Determine the [x, y] coordinate at the center of the cell enclosing the given text.  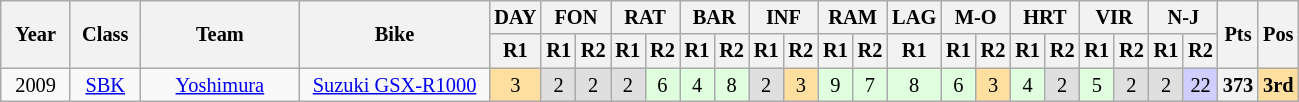
9 [836, 85]
22 [1200, 85]
Pos [1278, 34]
DAY [515, 17]
RAT [646, 17]
FON [576, 17]
INF [784, 17]
SBK [105, 85]
VIR [1114, 17]
M-O [976, 17]
RAM [852, 17]
Team [220, 34]
Pts [1238, 34]
5 [1098, 85]
2009 [36, 85]
Yoshimura [220, 85]
LAG [914, 17]
Suzuki GSX-R1000 [395, 85]
BAR [714, 17]
7 [870, 85]
3rd [1278, 85]
N-J [1184, 17]
Bike [395, 34]
HRT [1044, 17]
Year [36, 34]
Class [105, 34]
373 [1238, 85]
